From the cell containing the given text, extract its center point as [x, y] coordinate. 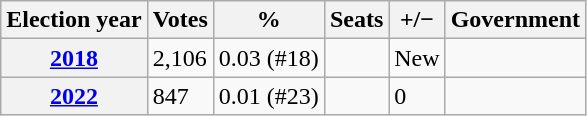
2018 [74, 58]
0.03 (#18) [268, 58]
2022 [74, 96]
Seats [356, 20]
Votes [180, 20]
% [268, 20]
0.01 (#23) [268, 96]
2,106 [180, 58]
Election year [74, 20]
Government [515, 20]
847 [180, 96]
+/− [417, 20]
New [417, 58]
0 [417, 96]
